For the text-containing cell, return its midpoint in [x, y] coordinate format. 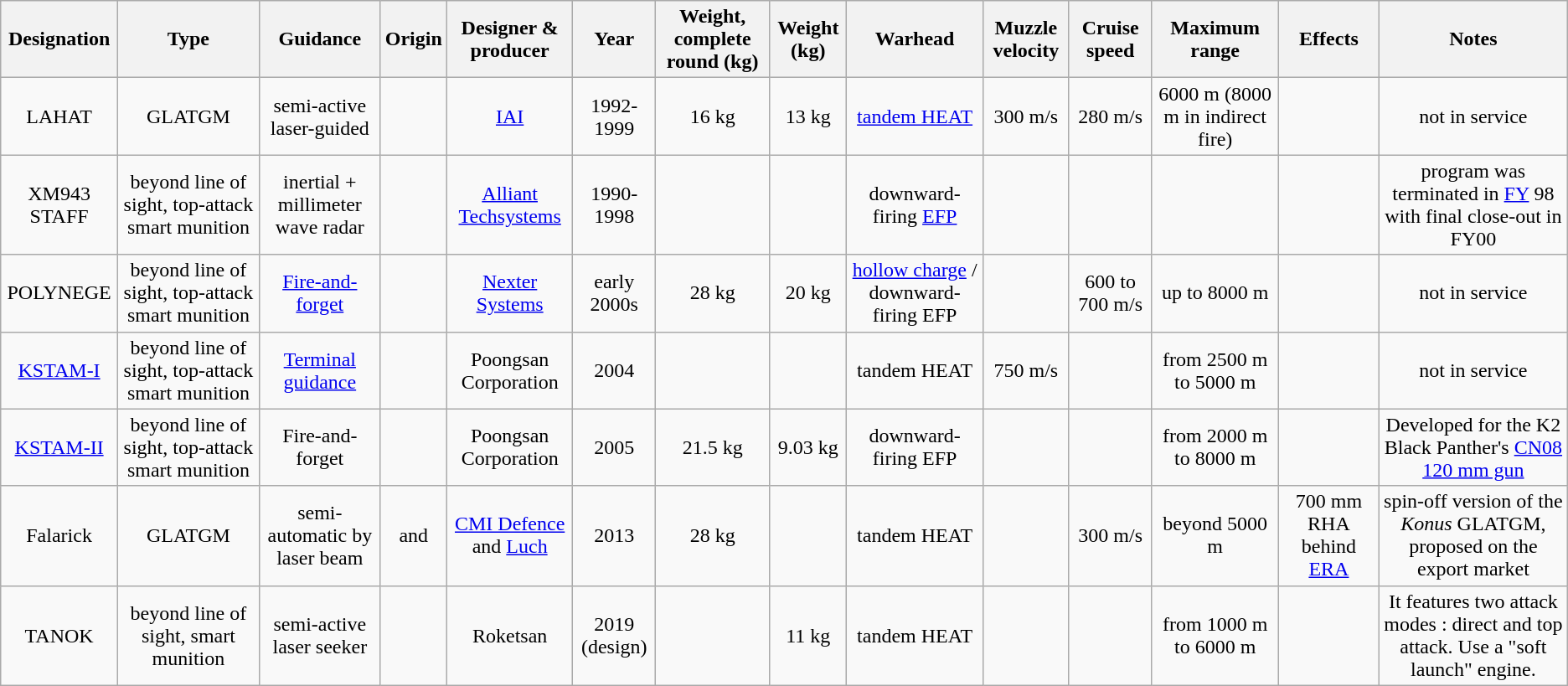
beyond 5000 m [1215, 536]
1990-1998 [615, 204]
KSTAM-II [59, 447]
2005 [615, 447]
280 m/s [1111, 116]
Year [615, 39]
Type [188, 39]
Nexter Systems [509, 293]
Designer & producer [509, 39]
1992-1999 [615, 116]
IAI [509, 116]
It features two attack modes : direct and top attack. Use a "soft launch" engine. [1474, 635]
Muzzle velocity [1025, 39]
21.5 kg [713, 447]
Notes [1474, 39]
spin-off version of the Konus GLATGM, proposed on the export market [1474, 536]
700 mm RHA behind ERA [1328, 536]
13 kg [808, 116]
LAHAT [59, 116]
Origin [414, 39]
hollow charge / downward-firing EFP [915, 293]
CMI Defence and Luch [509, 536]
program was terminated in FY 98 with final close-out in FY00 [1474, 204]
beyond line of sight, smart munition [188, 635]
6000 m (8000 m in indirect fire) [1215, 116]
from 1000 m to 6000 m [1215, 635]
POLYNEGE [59, 293]
from 2500 m to 5000 m [1215, 370]
11 kg [808, 635]
from 2000 m to 8000 m [1215, 447]
Developed for the K2 Black Panther's CN08 120 mm gun [1474, 447]
XM943 STAFF [59, 204]
9.03 kg [808, 447]
16 kg [713, 116]
Designation [59, 39]
TANOK [59, 635]
Maximum range [1215, 39]
KSTAM-I [59, 370]
semi-active laser-guided [320, 116]
Guidance [320, 39]
Warhead [915, 39]
2004 [615, 370]
2019 (design) [615, 635]
Weight (kg) [808, 39]
Effects [1328, 39]
up to 8000 m [1215, 293]
semi-active laser seeker [320, 635]
Cruise speed [1111, 39]
Roketsan [509, 635]
2013 [615, 536]
750 m/s [1025, 370]
Falarick [59, 536]
and [414, 536]
inertial + millimeter wave radar [320, 204]
semi-automatic by laser beam [320, 536]
20 kg [808, 293]
Terminal guidance [320, 370]
early 2000s [615, 293]
600 to 700 m/s [1111, 293]
Weight, complete round (kg) [713, 39]
Alliant Techsystems [509, 204]
